Identify which cell holds the provided text, then report its (x, y) central coordinate. 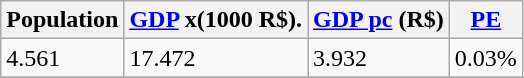
GDP pc (R$) (379, 20)
PE (486, 20)
17.472 (216, 58)
Population (62, 20)
4.561 (62, 58)
0.03% (486, 58)
3.932 (379, 58)
GDP x(1000 R$). (216, 20)
